Detect which cell encompasses the target text, then output its (x, y) center coordinate. 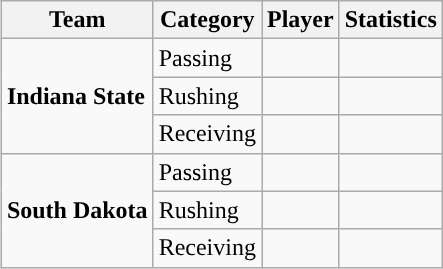
Category (207, 20)
Player (301, 20)
Team (77, 20)
South Dakota (77, 210)
Statistics (390, 20)
Indiana State (77, 96)
